Scan for the cell matching the given text and deliver its (X, Y) coordinate at center. 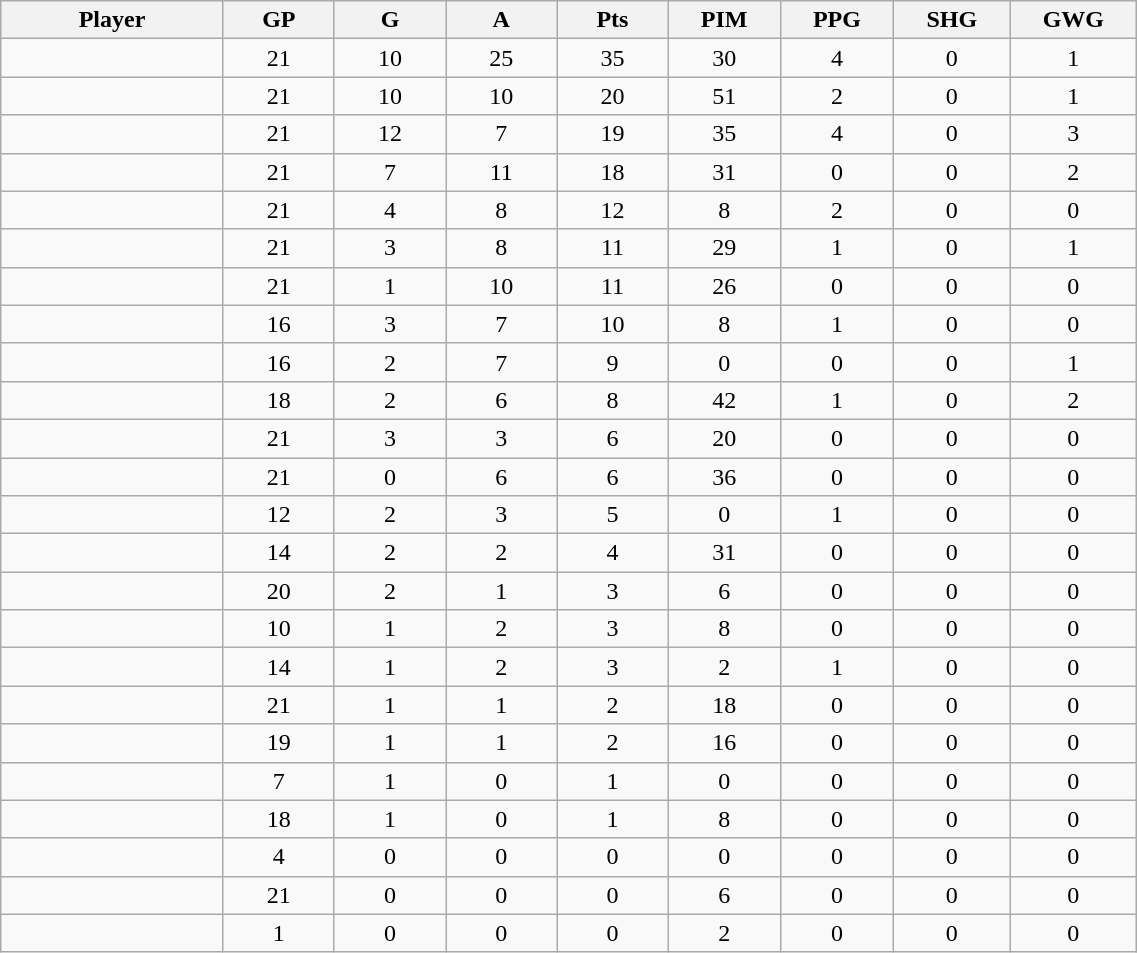
Pts (612, 20)
51 (724, 96)
PIM (724, 20)
26 (724, 286)
Player (112, 20)
GWG (1074, 20)
30 (724, 58)
36 (724, 477)
SHG (952, 20)
5 (612, 515)
25 (502, 58)
29 (724, 248)
A (502, 20)
42 (724, 400)
PPG (836, 20)
9 (612, 362)
G (390, 20)
GP (278, 20)
